Capture the cell that displays the provided text and extract its (X, Y) central coordinate. 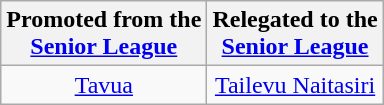
Relegated to theSenior League (295, 34)
Tailevu Naitasiri (295, 85)
Tavua (104, 85)
Promoted from theSenior League (104, 34)
